Extract the (x, y) coordinate from the center of the cell holding the provided text.  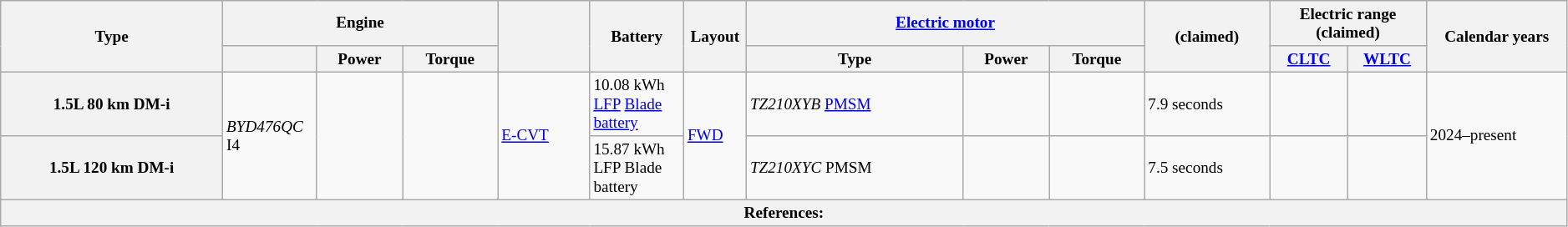
Engine (361, 23)
7.9 seconds (1207, 103)
TZ210XYC PMSM (855, 169)
1.5L 80 km DM-i (112, 103)
E-CVT (544, 135)
7.5 seconds (1207, 169)
TZ210XYB PMSM (855, 103)
BYD476QC I4 (270, 135)
Electric motor (945, 23)
Layout (715, 37)
CLTC (1309, 59)
Electric range (claimed) (1348, 23)
References: (784, 214)
Battery (637, 37)
1.5L 120 km DM-i (112, 169)
10.08 kWh LFP Blade battery (637, 103)
WLTC (1388, 59)
Calendar years (1497, 37)
15.87 kWh LFP Blade battery (637, 169)
(claimed) (1207, 37)
2024–present (1497, 135)
FWD (715, 135)
